From the cell containing the given text, extract its center point as [X, Y] coordinate. 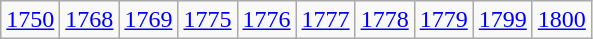
1776 [266, 20]
1768 [90, 20]
1778 [384, 20]
1775 [208, 20]
1769 [148, 20]
1750 [30, 20]
1779 [444, 20]
1799 [502, 20]
1777 [326, 20]
1800 [562, 20]
